Scan for the cell matching the given text and deliver its (X, Y) coordinate at center. 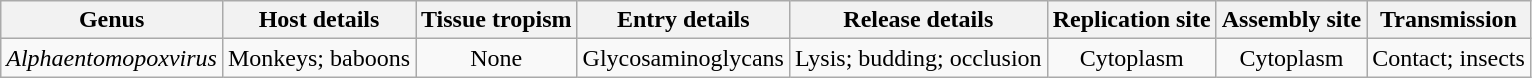
Alphaentomopoxvirus (112, 58)
None (497, 58)
Release details (918, 20)
Monkeys; baboons (318, 58)
Tissue tropism (497, 20)
Genus (112, 20)
Replication site (1132, 20)
Glycosaminoglycans (683, 58)
Assembly site (1291, 20)
Entry details (683, 20)
Contact; insects (1449, 58)
Host details (318, 20)
Lysis; budding; occlusion (918, 58)
Transmission (1449, 20)
